Scan for the cell matching the given text and deliver its [X, Y] coordinate at center. 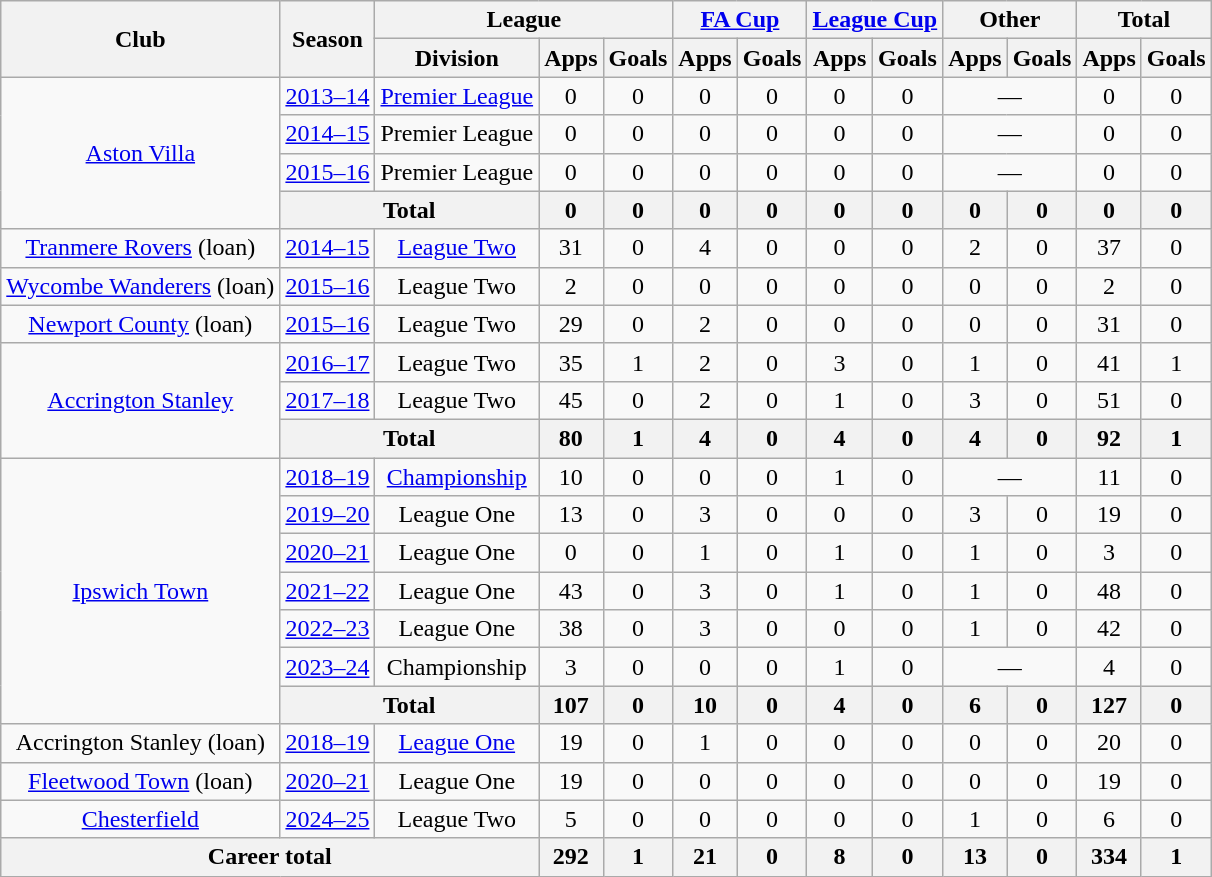
Newport County (loan) [140, 324]
2024–25 [328, 819]
2023–24 [328, 667]
35 [571, 362]
92 [1109, 438]
38 [571, 629]
51 [1109, 400]
Season [328, 39]
Tranmere Rovers (loan) [140, 248]
Division [457, 58]
21 [705, 857]
334 [1109, 857]
11 [1109, 477]
43 [571, 591]
2013–14 [328, 96]
80 [571, 438]
292 [571, 857]
41 [1109, 362]
Club [140, 39]
48 [1109, 591]
League Cup [875, 20]
Chesterfield [140, 819]
8 [840, 857]
Other [1010, 20]
Ipswich Town [140, 591]
107 [571, 705]
37 [1109, 248]
2017–18 [328, 400]
Wycombe Wanderers (loan) [140, 286]
Aston Villa [140, 153]
FA Cup [740, 20]
20 [1109, 743]
127 [1109, 705]
2022–23 [328, 629]
Accrington Stanley [140, 400]
45 [571, 400]
Fleetwood Town (loan) [140, 781]
2021–22 [328, 591]
2016–17 [328, 362]
Career total [270, 857]
5 [571, 819]
42 [1109, 629]
2019–20 [328, 515]
Accrington Stanley (loan) [140, 743]
29 [571, 324]
League [524, 20]
